Search for the cell housing the specified text and yield its [X, Y] center coordinate. 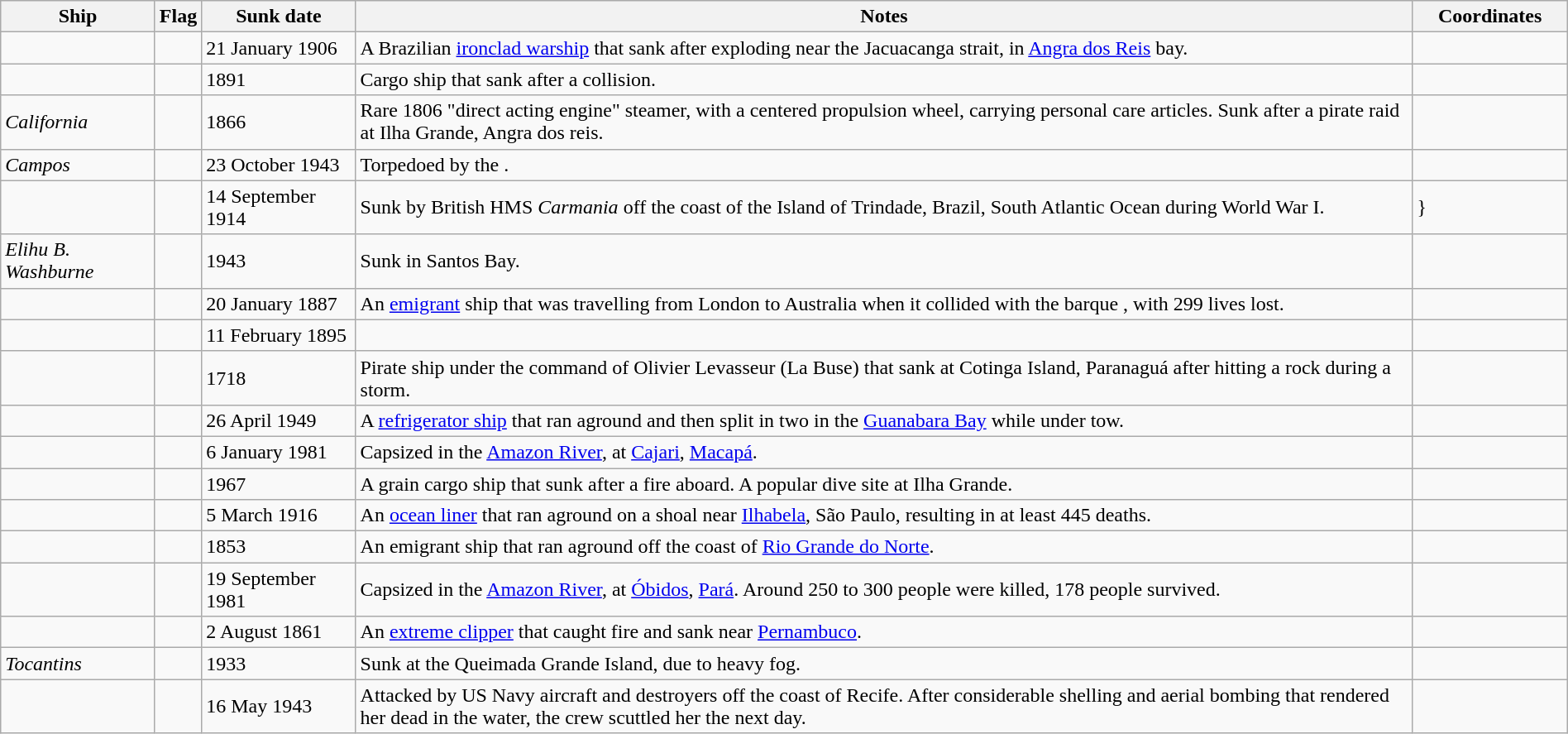
11 February 1895 [279, 335]
Coordinates [1490, 17]
20 January 1887 [279, 304]
An emigrant ship that ran aground off the coast of Rio Grande do Norte. [884, 547]
Flag [178, 17]
Sunk at the Queimada Grande Island, due to heavy fog. [884, 664]
A grain cargo ship that sunk after a fire aboard. A popular dive site at Ilha Grande. [884, 484]
} [1490, 207]
5 March 1916 [279, 516]
California [78, 122]
6 January 1981 [279, 452]
Sunk in Santos Bay. [884, 261]
Elihu B. Washburne [78, 261]
23 October 1943 [279, 165]
21 January 1906 [279, 48]
Pirate ship under the command of Olivier Levasseur (La Buse) that sank at Cotinga Island, Paranaguá after hitting a rock during a storm. [884, 377]
26 April 1949 [279, 420]
1943 [279, 261]
Capsized in the Amazon River, at Óbidos, Pará. Around 250 to 300 people were killed, 178 people survived. [884, 589]
Campos [78, 165]
1891 [279, 79]
14 September 1914 [279, 207]
Notes [884, 17]
Cargo ship that sank after a collision. [884, 79]
1866 [279, 122]
Capsized in the Amazon River, at Cajari, Macapá. [884, 452]
A Brazilian ironclad warship that sank after exploding near the Jacuacanga strait, in Angra dos Reis bay. [884, 48]
19 September 1981 [279, 589]
A refrigerator ship that ran aground and then split in two in the Guanabara Bay while under tow. [884, 420]
An extreme clipper that caught fire and sank near Pernambuco. [884, 632]
Sunk date [279, 17]
1718 [279, 377]
1933 [279, 664]
Tocantins [78, 664]
1967 [279, 484]
An ocean liner that ran aground on a shoal near Ilhabela, São Paulo, resulting in at least 445 deaths. [884, 516]
An emigrant ship that was travelling from London to Australia when it collided with the barque , with 299 lives lost. [884, 304]
1853 [279, 547]
Sunk by British HMS Carmania off the coast of the Island of Trindade, Brazil, South Atlantic Ocean during World War I. [884, 207]
16 May 1943 [279, 707]
Ship [78, 17]
2 August 1861 [279, 632]
Torpedoed by the . [884, 165]
